Search for the cell housing the specified text and yield its [X, Y] center coordinate. 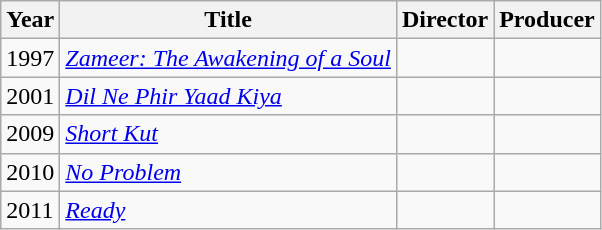
Ready [228, 210]
Director [444, 20]
Dil Ne Phir Yaad Kiya [228, 96]
Title [228, 20]
Zameer: The Awakening of a Soul [228, 58]
2011 [30, 210]
Short Kut [228, 134]
2009 [30, 134]
No Problem [228, 172]
Year [30, 20]
2001 [30, 96]
Producer [548, 20]
1997 [30, 58]
2010 [30, 172]
